Determine the [x, y] coordinate at the center of the cell enclosing the given text.  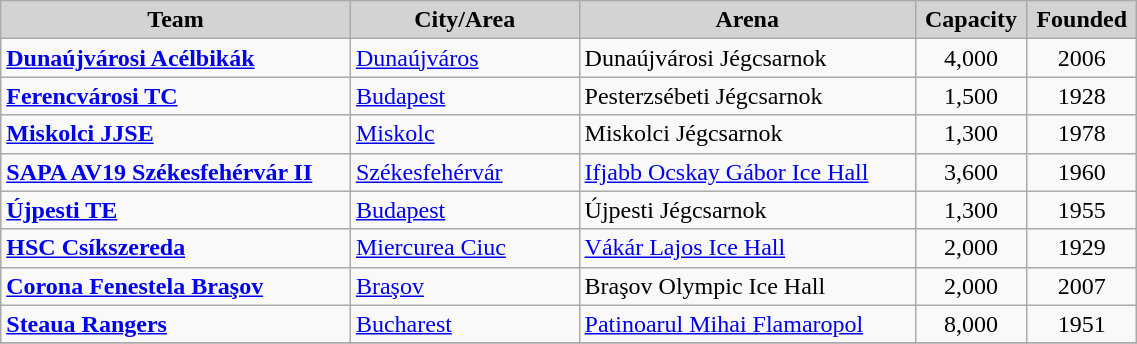
Braşov [464, 286]
Dunaújvárosi Jégcsarnok [747, 58]
Miskolci JJSE [176, 134]
1,500 [970, 96]
Újpesti TE [176, 210]
Miskolc [464, 134]
8,000 [970, 324]
Arena [747, 20]
1928 [1082, 96]
Founded [1082, 20]
1960 [1082, 172]
Újpesti Jégcsarnok [747, 210]
1951 [1082, 324]
Corona Fenestela Braşov [176, 286]
Braşov Olympic Ice Hall [747, 286]
Team [176, 20]
SAPA AV19 Székesfehérvár II [176, 172]
Steaua Rangers [176, 324]
1955 [1082, 210]
Székesfehérvár [464, 172]
3,600 [970, 172]
Dunaújváros [464, 58]
Vákár Lajos Ice Hall [747, 248]
Ifjabb Ocskay Gábor Ice Hall [747, 172]
1929 [1082, 248]
4,000 [970, 58]
City/Area [464, 20]
Ferencvárosi TC [176, 96]
Pesterzsébeti Jégcsarnok [747, 96]
Miercurea Ciuc [464, 248]
1978 [1082, 134]
Bucharest [464, 324]
2006 [1082, 58]
Dunaújvárosi Acélbikák [176, 58]
HSC Csíkszereda [176, 248]
Capacity [970, 20]
Miskolci Jégcsarnok [747, 134]
2007 [1082, 286]
Patinoarul Mihai Flamaropol [747, 324]
